Pinpoint the cell where the given text exists, returning its (x, y) midpoint coordinate. 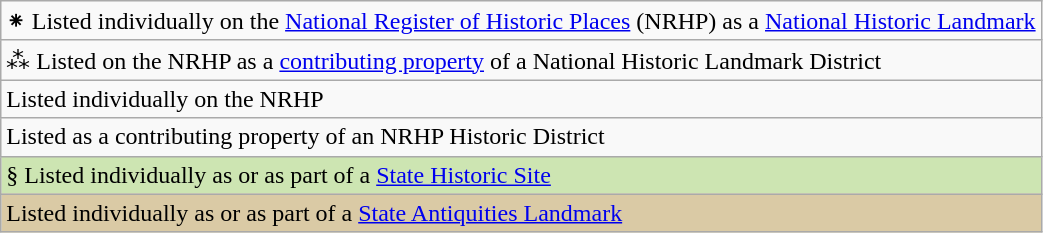
§ Listed individually as or as part of a State Historic Site (521, 175)
Listed individually on the NRHP (521, 99)
Listed as a contributing property of an NRHP Historic District (521, 137)
⁂ Listed on the NRHP as a contributing property of a National Historic Landmark District (521, 60)
Listed individually as or as part of a State Antiquities Landmark (521, 213)
⁕ Listed individually on the National Register of Historic Places (NRHP) as a National Historic Landmark (521, 21)
